Find where the given text appears and provide that cell's center as (x, y) coordinate. 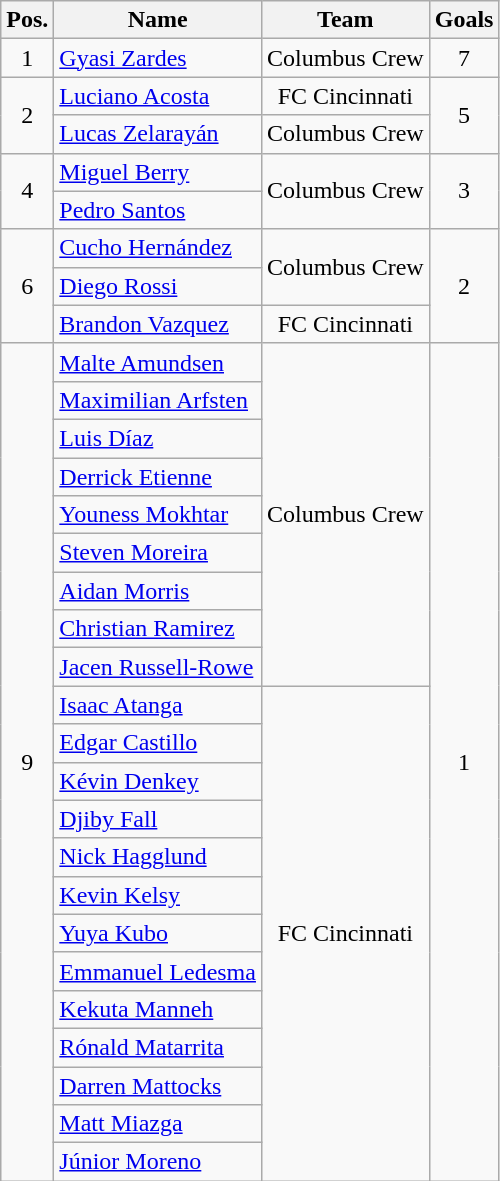
Aidan Morris (158, 591)
Nick Hagglund (158, 857)
Pos. (28, 20)
Kevin Kelsy (158, 895)
Kekuta Manneh (158, 1009)
Malte Amundsen (158, 362)
Goals (464, 20)
7 (464, 58)
Darren Mattocks (158, 1085)
Jacen Russell-Rowe (158, 667)
Edgar Castillo (158, 743)
Team (345, 20)
Miguel Berry (158, 172)
6 (28, 286)
Emmanuel Ledesma (158, 971)
Júnior Moreno (158, 1162)
Rónald Matarrita (158, 1047)
Lucas Zelarayán (158, 134)
Gyasi Zardes (158, 58)
Derrick Etienne (158, 477)
Pedro Santos (158, 210)
9 (28, 762)
Brandon Vazquez (158, 324)
Steven Moreira (158, 553)
Kévin Denkey (158, 781)
3 (464, 191)
Djiby Fall (158, 819)
Youness Mokhtar (158, 515)
5 (464, 115)
Cucho Hernández (158, 248)
Christian Ramirez (158, 629)
4 (28, 191)
Luis Díaz (158, 438)
Yuya Kubo (158, 933)
Isaac Atanga (158, 705)
Name (158, 20)
Luciano Acosta (158, 96)
Maximilian Arfsten (158, 400)
Matt Miazga (158, 1124)
Diego Rossi (158, 286)
